For the text-containing cell, return its midpoint in (X, Y) coordinate format. 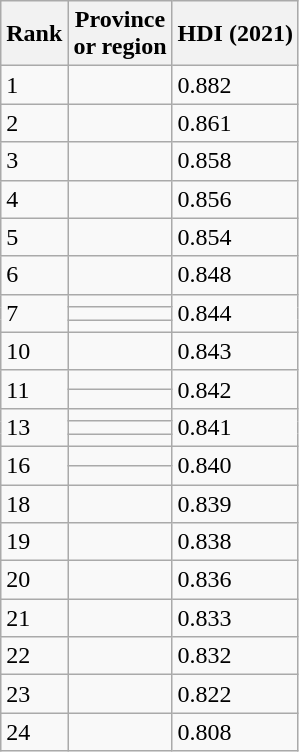
0.833 (235, 618)
6 (34, 275)
0.861 (235, 123)
0.882 (235, 85)
18 (34, 503)
0.844 (235, 313)
22 (34, 656)
20 (34, 580)
Rank (34, 34)
19 (34, 542)
5 (34, 237)
0.832 (235, 656)
0.842 (235, 389)
4 (34, 199)
0.840 (235, 465)
HDI (2021) (235, 34)
0.836 (235, 580)
0.839 (235, 503)
0.822 (235, 694)
13 (34, 427)
0.838 (235, 542)
1 (34, 85)
23 (34, 694)
0.858 (235, 161)
10 (34, 351)
0.841 (235, 427)
24 (34, 732)
0.843 (235, 351)
0.856 (235, 199)
0.848 (235, 275)
16 (34, 465)
11 (34, 389)
2 (34, 123)
0.808 (235, 732)
7 (34, 313)
3 (34, 161)
Provinceor region (120, 34)
0.854 (235, 237)
21 (34, 618)
